Provide the (x, y) coordinate of the cell's center where the given text is located.  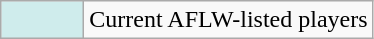
Current AFLW-listed players (228, 20)
